Detect which cell encompasses the target text, then output its [X, Y] center coordinate. 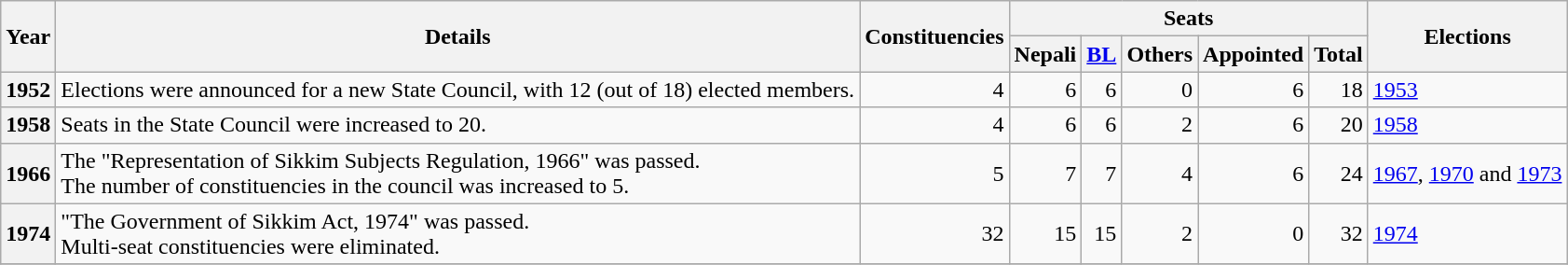
20 [1339, 125]
Seats in the State Council were increased to 20. [458, 125]
18 [1339, 90]
"The Government of Sikkim Act, 1974" was passed. Multi-seat constituencies were eliminated. [458, 233]
1953 [1467, 90]
Nepali [1045, 54]
Constituencies [934, 36]
24 [1339, 174]
5 [934, 174]
Total [1339, 54]
The "Representation of Sikkim Subjects Regulation, 1966" was passed. The number of constituencies in the council was increased to 5. [458, 174]
1967, 1970 and 1973 [1467, 174]
1966 [28, 174]
Appointed [1254, 54]
Seats [1189, 19]
Elections [1467, 36]
Details [458, 36]
BL [1101, 54]
1952 [28, 90]
Elections were announced for a new State Council, with 12 (out of 18) elected members. [458, 90]
Year [28, 36]
Others [1160, 54]
